Extract the [X, Y] coordinate from the center of the cell holding the provided text.  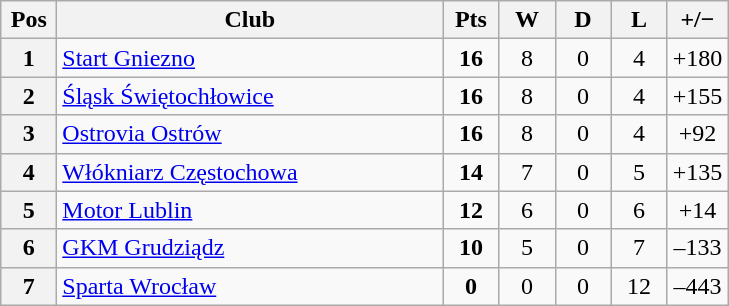
+155 [698, 96]
Pos [29, 20]
10 [471, 248]
–133 [698, 248]
Motor Lublin [250, 210]
–443 [698, 286]
Club [250, 20]
Start Gniezno [250, 58]
L [639, 20]
D [583, 20]
+/− [698, 20]
3 [29, 134]
Ostrovia Ostrów [250, 134]
+135 [698, 172]
W [527, 20]
+180 [698, 58]
Pts [471, 20]
+92 [698, 134]
GKM Grudziądz [250, 248]
2 [29, 96]
1 [29, 58]
Sparta Wrocław [250, 286]
14 [471, 172]
Włókniarz Częstochowa [250, 172]
+14 [698, 210]
Śląsk Świętochłowice [250, 96]
